From the cell containing the given text, extract its center point as [X, Y] coordinate. 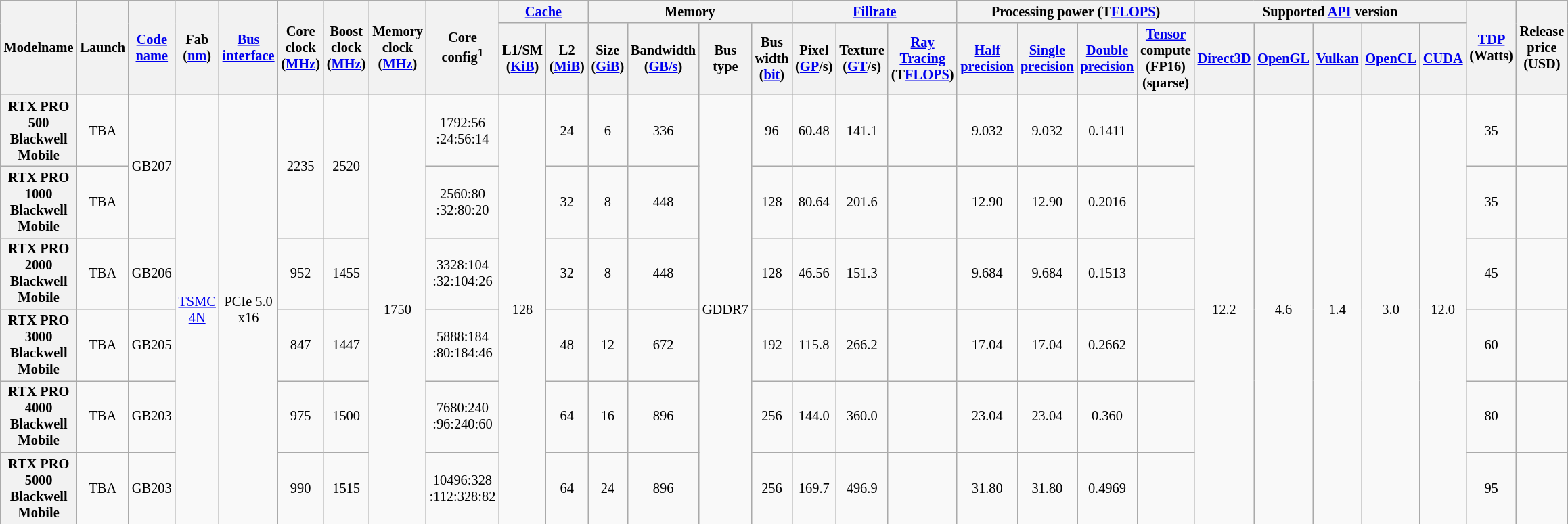
952 [300, 274]
Bus width (bit) [772, 59]
Boost clock (MHz) [346, 47]
Bus interface [249, 47]
0.1411 [1107, 131]
990 [300, 488]
48 [567, 345]
672 [663, 345]
1.4 [1337, 309]
6 [608, 131]
0.2016 [1107, 202]
2235 [300, 167]
Size (GiB) [608, 59]
7680:240 :96:240:60 [463, 416]
Single precision [1048, 59]
Bandwidth (GB/s) [663, 59]
1792:56 :24:56:14 [463, 131]
Direct3D [1225, 59]
GB206 [152, 274]
Core clock (MHz) [300, 47]
Memory [690, 12]
1447 [346, 345]
Vulkan [1337, 59]
192 [772, 345]
Bus type [725, 59]
1500 [346, 416]
0.2662 [1107, 345]
3328:104 :32:104:26 [463, 274]
1515 [346, 488]
RTX PRO 5000 Blackwell Mobile [39, 488]
RTX PRO 3000 Blackwell Mobile [39, 345]
Memory clock (MHz) [397, 47]
80.64 [813, 202]
95 [1491, 488]
496.9 [861, 488]
1455 [346, 274]
2560:80 :32:80:20 [463, 202]
CUDA [1443, 59]
80 [1491, 416]
0.4969 [1107, 488]
RTX PRO 2000 Blackwell Mobile [39, 274]
975 [300, 416]
141.1 [861, 131]
201.6 [861, 202]
Launch [103, 47]
847 [300, 345]
Texture (GT/s) [861, 59]
Modelname [39, 47]
Processing power (TFLOPS) [1075, 12]
60.48 [813, 131]
Half precision [987, 59]
3.0 [1391, 309]
4.6 [1283, 309]
OpenCL [1391, 59]
GB207 [152, 167]
OpenGL [1283, 59]
144.0 [813, 416]
360.0 [861, 416]
0.360 [1107, 416]
GB205 [152, 345]
12.0 [1443, 309]
Cache [543, 12]
46.56 [813, 274]
1750 [397, 309]
RTX PRO 500 Blackwell Mobile [39, 131]
266.2 [861, 345]
Supported API version [1330, 12]
TDP (Watts) [1491, 47]
16 [608, 416]
Core config1 [463, 47]
Double precision [1107, 59]
10496:328 :112:328:82 [463, 488]
45 [1491, 274]
Ray Tracing (TFLOPS) [923, 59]
RTX PRO 4000 Blackwell Mobile [39, 416]
5888:184 :80:184:46 [463, 345]
96 [772, 131]
115.8 [813, 345]
169.7 [813, 488]
Code name [152, 47]
336 [663, 131]
Fillrate [874, 12]
Tensor compute (FP16) (sparse) [1165, 59]
GDDR7 [725, 309]
151.3 [861, 274]
2520 [346, 167]
TSMC 4N [198, 309]
RTX PRO 1000 Blackwell Mobile [39, 202]
12 [608, 345]
0.1513 [1107, 274]
60 [1491, 345]
Fab (nm) [198, 47]
L2(MiB) [567, 59]
Pixel (GP/s) [813, 59]
PCIe 5.0 x16 [249, 309]
Release price (USD) [1542, 47]
12.2 [1225, 309]
L1/SM (KiB) [522, 59]
